Scan for the cell matching the given text and deliver its (x, y) coordinate at center. 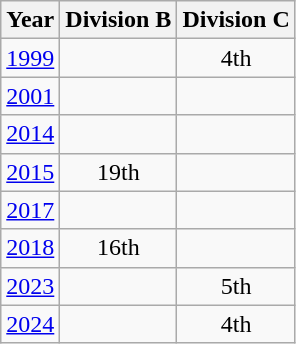
19th (118, 172)
Division C (236, 20)
2014 (30, 134)
1999 (30, 58)
Year (30, 20)
16th (118, 248)
2024 (30, 324)
2017 (30, 210)
2018 (30, 248)
2001 (30, 96)
2015 (30, 172)
Division B (118, 20)
5th (236, 286)
2023 (30, 286)
